Find where the given text appears and provide that cell's center as [x, y] coordinate. 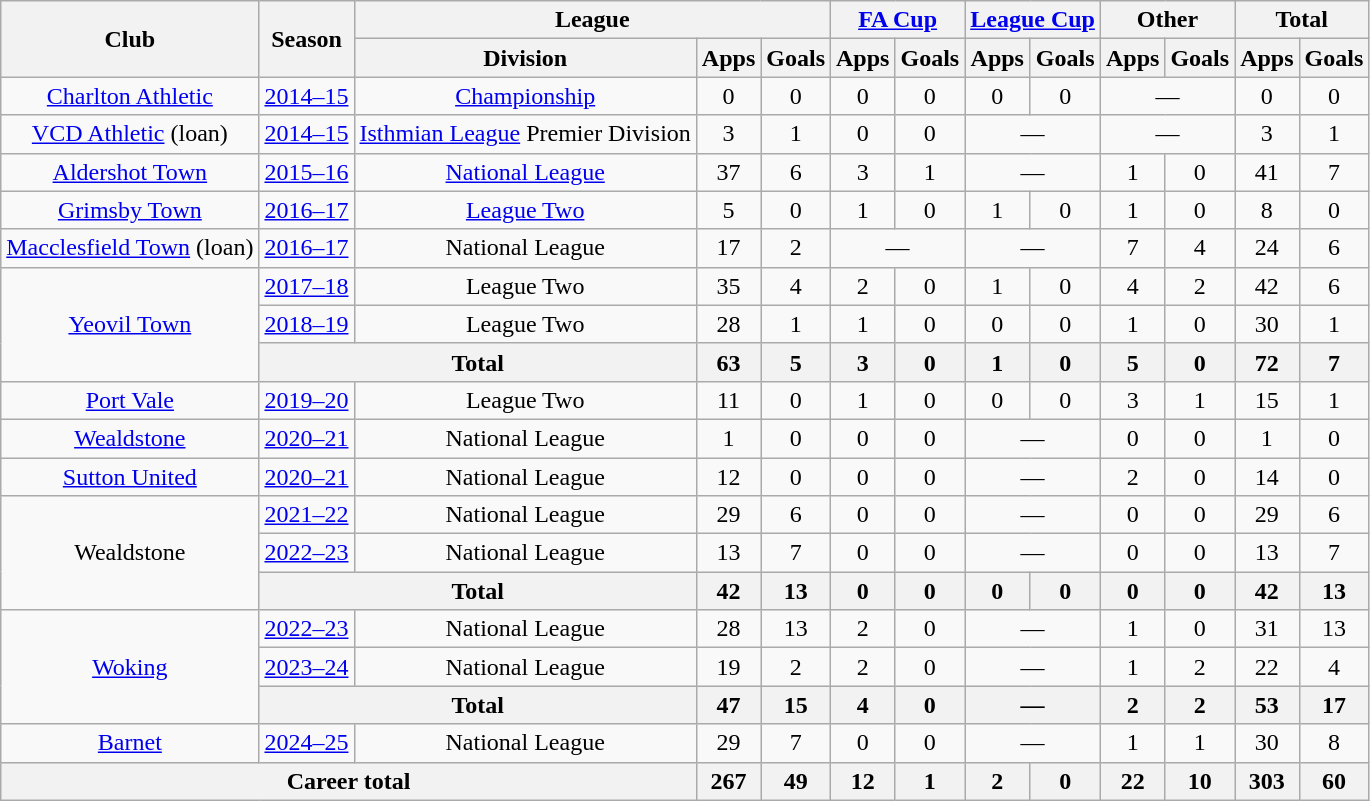
60 [1334, 781]
10 [1200, 781]
2023–24 [306, 667]
League [592, 20]
Barnet [130, 743]
Season [306, 39]
Career total [349, 781]
63 [728, 362]
24 [1267, 248]
72 [1267, 362]
Yeovil Town [130, 324]
37 [728, 172]
14 [1267, 477]
41 [1267, 172]
2021–22 [306, 515]
31 [1267, 629]
47 [728, 705]
Macclesfield Town (loan) [130, 248]
Aldershot Town [130, 172]
19 [728, 667]
35 [728, 286]
11 [728, 400]
2019–20 [306, 400]
2015–16 [306, 172]
Sutton United [130, 477]
2017–18 [306, 286]
Port Vale [130, 400]
VCD Athletic (loan) [130, 134]
303 [1267, 781]
Club [130, 39]
Woking [130, 667]
Division [525, 58]
2018–19 [306, 324]
Championship [525, 96]
Grimsby Town [130, 210]
53 [1267, 705]
49 [796, 781]
267 [728, 781]
Other [1167, 20]
League Cup [1033, 20]
Isthmian League Premier Division [525, 134]
Charlton Athletic [130, 96]
FA Cup [898, 20]
2024–25 [306, 743]
